Identify which cell holds the provided text, then report its [X, Y] central coordinate. 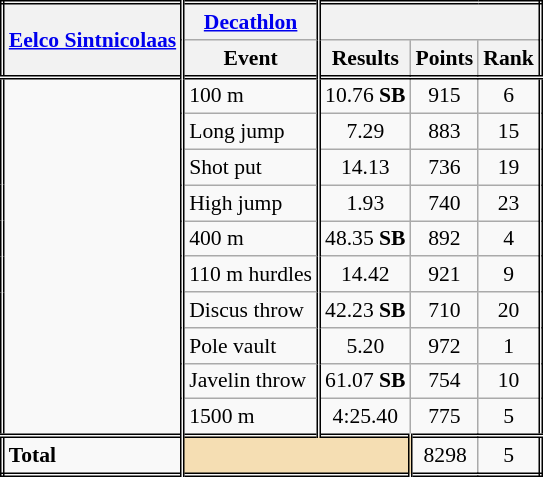
100 m [251, 96]
921 [445, 275]
710 [445, 310]
883 [445, 132]
915 [445, 96]
High jump [251, 203]
Javelin throw [251, 381]
10 [509, 381]
892 [445, 239]
4 [509, 239]
4:25.40 [365, 418]
Points [445, 58]
Pole vault [251, 346]
14.13 [365, 168]
Eelco Sintnicolaas [92, 40]
10.76 SB [365, 96]
5.20 [365, 346]
14.42 [365, 275]
1 [509, 346]
1500 m [251, 418]
19 [509, 168]
400 m [251, 239]
110 m hurdles [251, 275]
740 [445, 203]
9 [509, 275]
Discus throw [251, 310]
7.29 [365, 132]
775 [445, 418]
736 [445, 168]
Results [365, 58]
Event [251, 58]
8298 [445, 456]
1.93 [365, 203]
Decathlon [251, 22]
42.23 SB [365, 310]
15 [509, 132]
972 [445, 346]
Total [92, 456]
Long jump [251, 132]
20 [509, 310]
754 [445, 381]
Shot put [251, 168]
48.35 SB [365, 239]
61.07 SB [365, 381]
6 [509, 96]
23 [509, 203]
Rank [509, 58]
